Search for the cell housing the specified text and yield its (x, y) center coordinate. 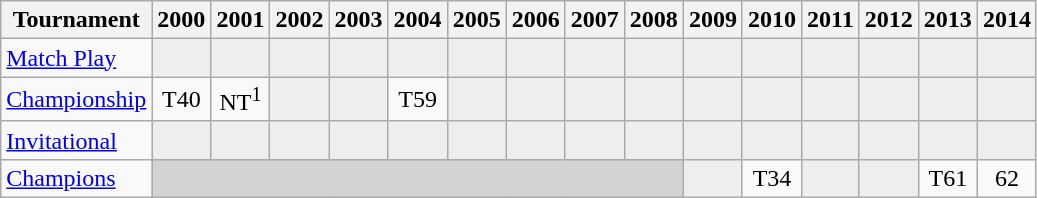
Invitational (76, 140)
Champions (76, 178)
2006 (536, 20)
2005 (476, 20)
T61 (948, 178)
2007 (594, 20)
2002 (300, 20)
2011 (831, 20)
2010 (772, 20)
T34 (772, 178)
2003 (358, 20)
NT1 (240, 100)
2013 (948, 20)
T59 (418, 100)
2009 (712, 20)
2014 (1006, 20)
2000 (182, 20)
2001 (240, 20)
2012 (888, 20)
T40 (182, 100)
Tournament (76, 20)
Match Play (76, 58)
2004 (418, 20)
Championship (76, 100)
62 (1006, 178)
2008 (654, 20)
